For the text-containing cell, return its midpoint in (X, Y) coordinate format. 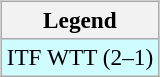
Legend (80, 20)
ITF WTT (2–1) (80, 57)
